Search for the cell housing the specified text and yield its (X, Y) center coordinate. 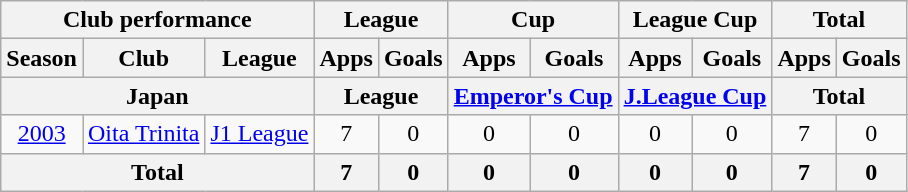
Club (143, 58)
Season (42, 58)
J.League Cup (695, 96)
League Cup (695, 20)
Japan (158, 96)
2003 (42, 134)
Club performance (158, 20)
Emperor's Cup (533, 96)
J1 League (260, 134)
Cup (533, 20)
Oita Trinita (143, 134)
